Search for the cell housing the specified text and yield its (x, y) center coordinate. 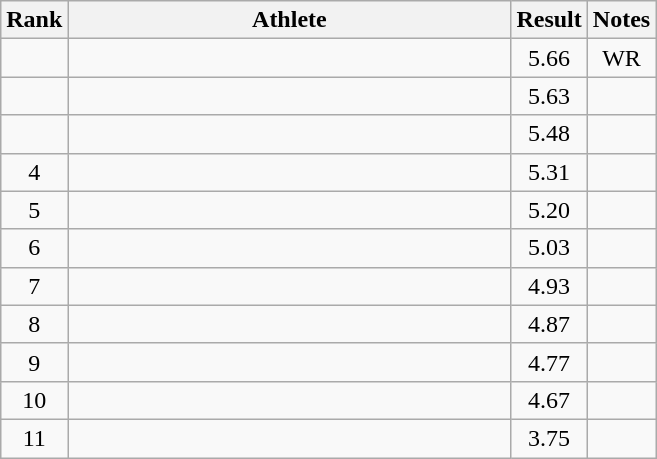
4.77 (549, 362)
7 (34, 286)
5.31 (549, 172)
4.67 (549, 400)
5.66 (549, 58)
Notes (621, 20)
4 (34, 172)
6 (34, 248)
5.20 (549, 210)
5.03 (549, 248)
5.63 (549, 96)
9 (34, 362)
8 (34, 324)
5 (34, 210)
Rank (34, 20)
5.48 (549, 134)
10 (34, 400)
Athlete (290, 20)
WR (621, 58)
4.93 (549, 286)
Result (549, 20)
11 (34, 438)
4.87 (549, 324)
3.75 (549, 438)
